Detect which cell encompasses the target text, then output its [x, y] center coordinate. 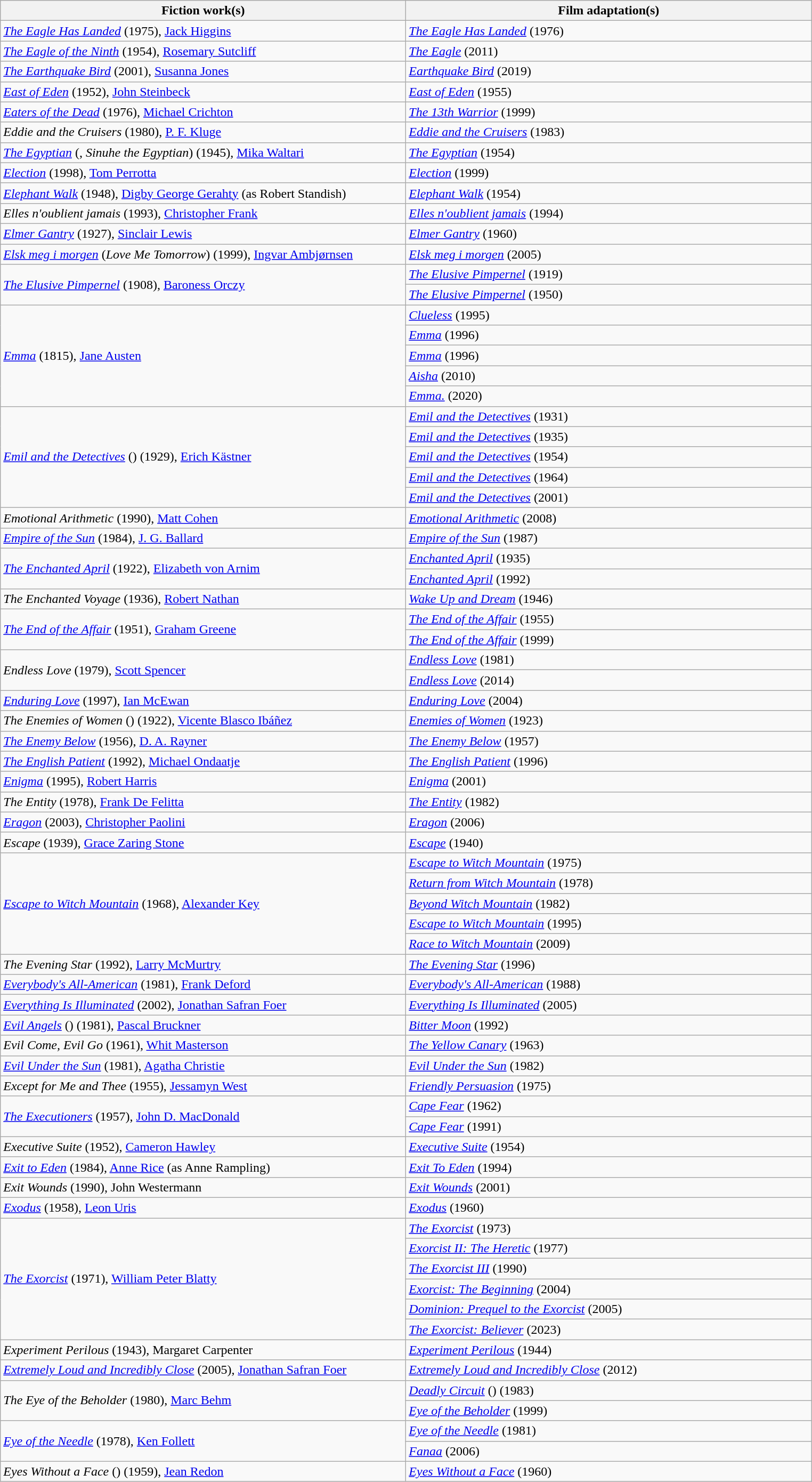
Return from Witch Mountain (1978) [608, 883]
The Exorcist III (1990) [608, 1269]
Earthquake Bird (2019) [608, 71]
Exit Wounds (1990), John Westermann [204, 1187]
The Egyptian (, Sinuhe the Egyptian) (1945), Mika Waltari [204, 152]
Election (1998), Tom Perrotta [204, 173]
Friendly Persuasion (1975) [608, 1086]
Deadly Circuit () (1983) [608, 1390]
Eye of the Needle (1981) [608, 1431]
Empire of the Sun (1987) [608, 538]
Elsk meg i morgen (Love Me Tomorrow) (1999), Ingvar Ambjørnsen [204, 254]
East of Eden (1952), John Steinbeck [204, 92]
The Exorcist: Believer (2023) [608, 1330]
Empire of the Sun (1984), J. G. Ballard [204, 538]
Elles n'oublient jamais (1994) [608, 213]
Exorcist II: The Heretic (1977) [608, 1249]
Endless Love (2014) [608, 680]
Escape to Witch Mountain (1995) [608, 924]
Beyond Witch Mountain (1982) [608, 904]
The Enemy Below (1957) [608, 741]
Enduring Love (1997), Ian McEwan [204, 700]
Election (1999) [608, 173]
Everybody's All-American (1981), Frank Deford [204, 985]
Enchanted April (1935) [608, 558]
The Evening Star (1992), Larry McMurtry [204, 964]
The Eagle of the Ninth (1954), Rosemary Sutcliff [204, 51]
Emil and the Detectives (1931) [608, 416]
Elephant Walk (1948), Digby George Gerahty (as Robert Standish) [204, 193]
The Enemy Below (1956), D. A. Rayner [204, 741]
The Elusive Pimpernel (1919) [608, 275]
Eyes Without a Face () (1959), Jean Redon [204, 1471]
Exorcist: The Beginning (2004) [608, 1289]
The Earthquake Bird (2001), Susanna Jones [204, 71]
Everything Is Illuminated (2002), Jonathan Safran Foer [204, 1005]
Emil and the Detectives () (1929), Erich Kästner [204, 457]
Enduring Love (2004) [608, 700]
Elmer Gantry (1960) [608, 233]
Eyes Without a Face (1960) [608, 1471]
Enemies of Women (1923) [608, 721]
Enigma (2001) [608, 782]
Evil Come, Evil Go (1961), Whit Masterson [204, 1045]
Elsk meg i morgen (2005) [608, 254]
Enchanted April (1992) [608, 578]
Exit to Eden (1984), Anne Rice (as Anne Rampling) [204, 1167]
Emil and the Detectives (1964) [608, 477]
Wake Up and Dream (1946) [608, 599]
The Exorcist (1971), William Peter Blatty [204, 1278]
Emotional Arithmetic (1990), Matt Cohen [204, 518]
Experiment Perilous (1944) [608, 1350]
The Entity (1978), Frank De Felitta [204, 802]
Eye of the Beholder (1999) [608, 1411]
Escape (1940) [608, 842]
Escape (1939), Grace Zaring Stone [204, 842]
Aisha (2010) [608, 376]
Escape to Witch Mountain (1975) [608, 863]
Exodus (1958), Leon Uris [204, 1207]
The Eagle (2011) [608, 51]
Executive Suite (1954) [608, 1147]
Fiction work(s) [204, 11]
The 13th Warrior (1999) [608, 112]
Everything Is Illuminated (2005) [608, 1005]
Evil Angels () (1981), Pascal Bruckner [204, 1025]
Elmer Gantry (1927), Sinclair Lewis [204, 233]
Enigma (1995), Robert Harris [204, 782]
The Enchanted Voyage (1936), Robert Nathan [204, 599]
Emil and the Detectives (2001) [608, 497]
Endless Love (1979), Scott Spencer [204, 670]
Eye of the Needle (1978), Ken Follett [204, 1441]
Dominion: Prequel to the Exorcist (2005) [608, 1309]
Race to Witch Mountain (2009) [608, 944]
The End of the Affair (1951), Graham Greene [204, 630]
Evil Under the Sun (1981), Agatha Christie [204, 1066]
Emil and the Detectives (1954) [608, 457]
Extremely Loud and Incredibly Close (2012) [608, 1370]
The End of the Affair (1999) [608, 640]
The English Patient (1992), Michael Ondaatje [204, 761]
Bitter Moon (1992) [608, 1025]
The Egyptian (1954) [608, 152]
East of Eden (1955) [608, 92]
Emil and the Detectives (1935) [608, 437]
Evil Under the Sun (1982) [608, 1066]
Cape Fear (1991) [608, 1126]
The Enemies of Women () (1922), Vicente Blasco Ibáñez [204, 721]
Everybody's All-American (1988) [608, 985]
The Eagle Has Landed (1976) [608, 31]
The Elusive Pimpernel (1950) [608, 295]
Eragon (2003), Christopher Paolini [204, 822]
The Exorcist (1973) [608, 1228]
Eragon (2006) [608, 822]
The Executioners (1957), John D. MacDonald [204, 1116]
Elles n'oublient jamais (1993), Christopher Frank [204, 213]
The Elusive Pimpernel (1908), Baroness Orczy [204, 285]
The Yellow Canary (1963) [608, 1045]
Fanaa (2006) [608, 1451]
Eaters of the Dead (1976), Michael Crichton [204, 112]
Escape to Witch Mountain (1968), Alexander Key [204, 903]
Cape Fear (1962) [608, 1106]
The Enchanted April (1922), Elizabeth von Arnim [204, 568]
The Eagle Has Landed (1975), Jack Higgins [204, 31]
Experiment Perilous (1943), Margaret Carpenter [204, 1350]
Emma. (2020) [608, 396]
Except for Me and Thee (1955), Jessamyn West [204, 1086]
Eddie and the Cruisers (1983) [608, 132]
The Evening Star (1996) [608, 964]
Exit To Eden (1994) [608, 1167]
Emma (1815), Jane Austen [204, 356]
Executive Suite (1952), Cameron Hawley [204, 1147]
Elephant Walk (1954) [608, 193]
Film adaptation(s) [608, 11]
The End of the Affair (1955) [608, 619]
Endless Love (1981) [608, 660]
Clueless (1995) [608, 315]
Exodus (1960) [608, 1207]
The English Patient (1996) [608, 761]
The Eye of the Beholder (1980), Marc Behm [204, 1400]
Exit Wounds (2001) [608, 1187]
Extremely Loud and Incredibly Close (2005), Jonathan Safran Foer [204, 1370]
Emotional Arithmetic (2008) [608, 518]
The Entity (1982) [608, 802]
Eddie and the Cruisers (1980), P. F. Kluge [204, 132]
